Scan for the cell matching the given text and deliver its (X, Y) coordinate at center. 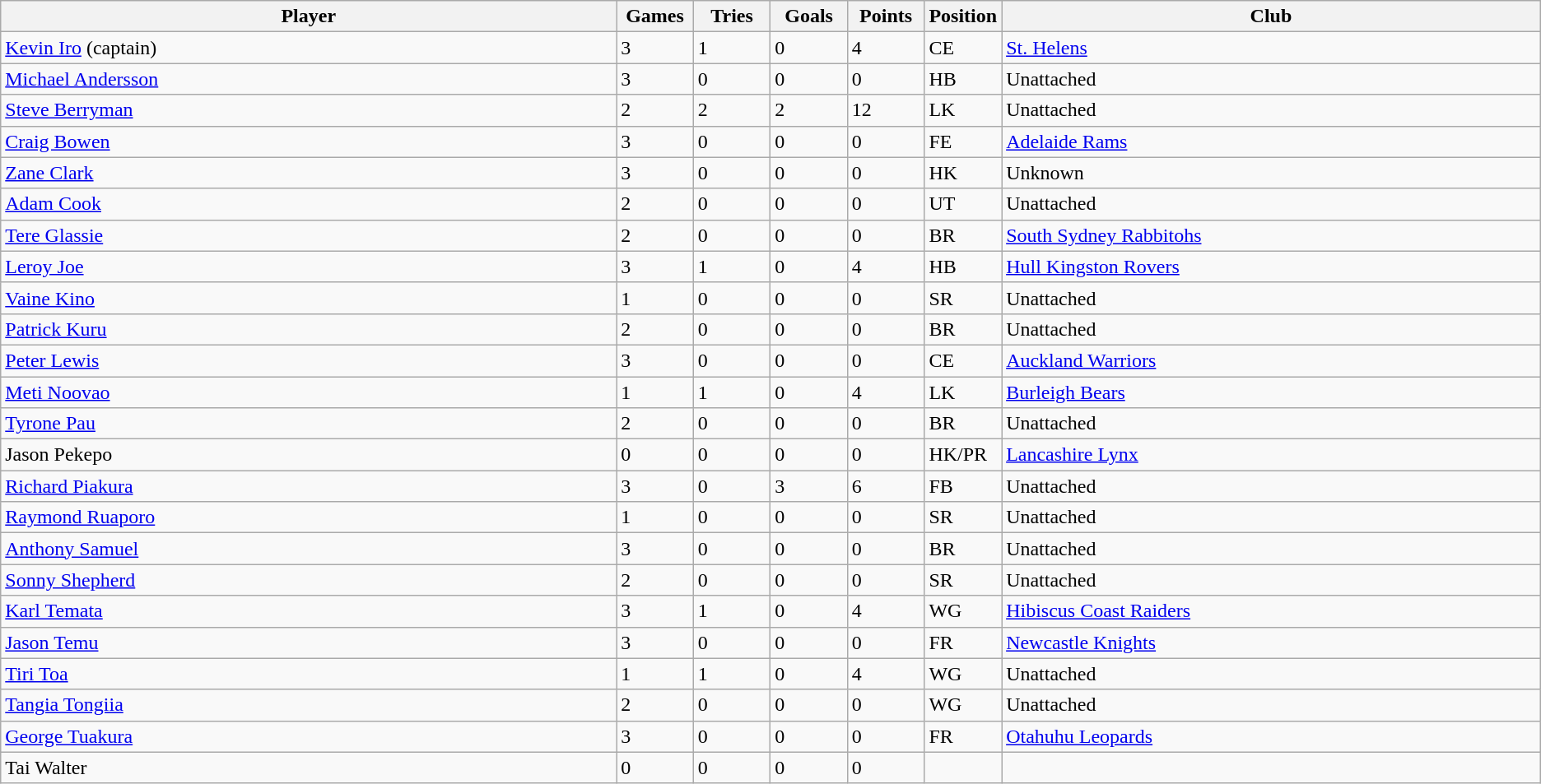
Lancashire Lynx (1271, 455)
Sonny Shepherd (309, 580)
Hull Kingston Rovers (1271, 267)
Vaine Kino (309, 298)
Kevin Iro (captain) (309, 48)
Adelaide Rams (1271, 141)
George Tuakura (309, 736)
Zane Clark (309, 173)
Goals (809, 16)
Newcastle Knights (1271, 643)
Tyrone Pau (309, 424)
Tai Walter (309, 768)
Michael Andersson (309, 79)
Unknown (1271, 173)
Burleigh Bears (1271, 392)
Peter Lewis (309, 360)
HK/PR (963, 455)
Games (655, 16)
St. Helens (1271, 48)
Position (963, 16)
Meti Noovao (309, 392)
HK (963, 173)
UT (963, 204)
Tere Glassie (309, 235)
Player (309, 16)
Jason Pekepo (309, 455)
South Sydney Rabbitohs (1271, 235)
Leroy Joe (309, 267)
Karl Temata (309, 611)
Adam Cook (309, 204)
Tangia Tongiia (309, 705)
Auckland Warriors (1271, 360)
Club (1271, 16)
Otahuhu Leopards (1271, 736)
Patrick Kuru (309, 329)
Raymond Ruaporo (309, 517)
Richard Piakura (309, 486)
Steve Berryman (309, 110)
Tries (732, 16)
12 (886, 110)
Points (886, 16)
Anthony Samuel (309, 549)
Craig Bowen (309, 141)
Jason Temu (309, 643)
Tiri Toa (309, 674)
FE (963, 141)
FB (963, 486)
6 (886, 486)
Hibiscus Coast Raiders (1271, 611)
